Find where the given text appears and provide that cell's center as [X, Y] coordinate. 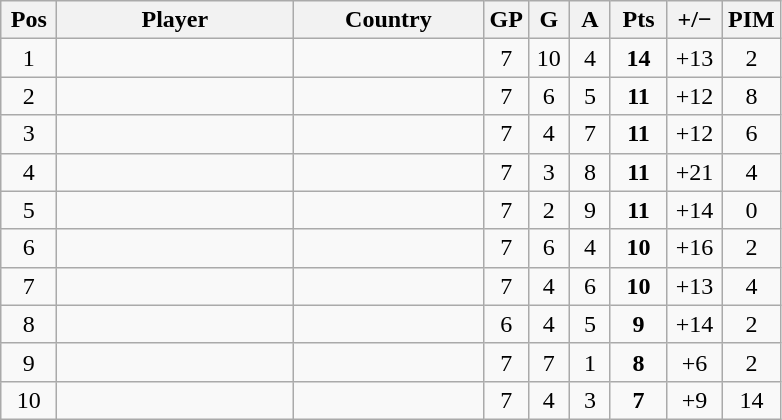
+9 [695, 400]
Player [175, 20]
Pos [29, 20]
+/− [695, 20]
+6 [695, 362]
A [590, 20]
Country [388, 20]
GP [506, 20]
+21 [695, 172]
G [548, 20]
0 [752, 210]
PIM [752, 20]
+16 [695, 248]
Pts [638, 20]
